Output the (x, y) coordinate of the center of the cell containing the given text.  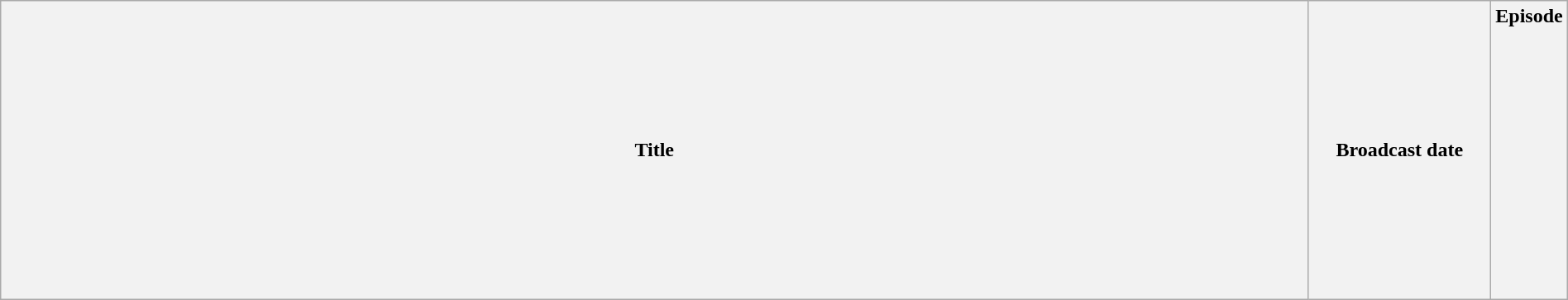
Broadcast date (1399, 150)
Title (655, 150)
Episode (1529, 150)
